Search for the cell housing the specified text and yield its (x, y) center coordinate. 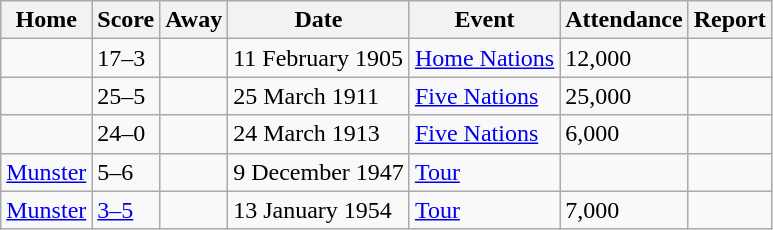
7,000 (624, 210)
Report (730, 20)
25,000 (624, 96)
Attendance (624, 20)
25–5 (126, 96)
Score (126, 20)
Event (484, 20)
11 February 1905 (319, 58)
Date (319, 20)
25 March 1911 (319, 96)
13 January 1954 (319, 210)
Home Nations (484, 58)
24 March 1913 (319, 134)
24–0 (126, 134)
9 December 1947 (319, 172)
3–5 (126, 210)
Home (46, 20)
17–3 (126, 58)
Away (194, 20)
6,000 (624, 134)
12,000 (624, 58)
5–6 (126, 172)
